For the text-containing cell, return its midpoint in [x, y] coordinate format. 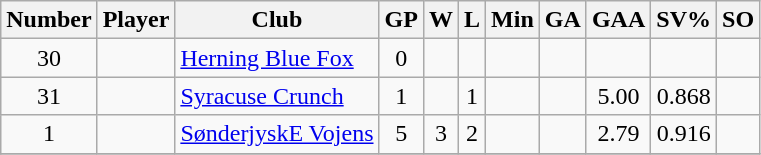
30 [49, 58]
SO [738, 20]
GA [562, 20]
SønderjyskE Vojens [277, 134]
0 [401, 58]
0.916 [684, 134]
Player [136, 20]
L [472, 20]
0.868 [684, 96]
Min [513, 20]
31 [49, 96]
2.79 [618, 134]
W [440, 20]
2 [472, 134]
Herning Blue Fox [277, 58]
5.00 [618, 96]
GP [401, 20]
GAA [618, 20]
SV% [684, 20]
Syracuse Crunch [277, 96]
3 [440, 134]
Club [277, 20]
Number [49, 20]
5 [401, 134]
